Identify which cell holds the provided text, then report its (X, Y) central coordinate. 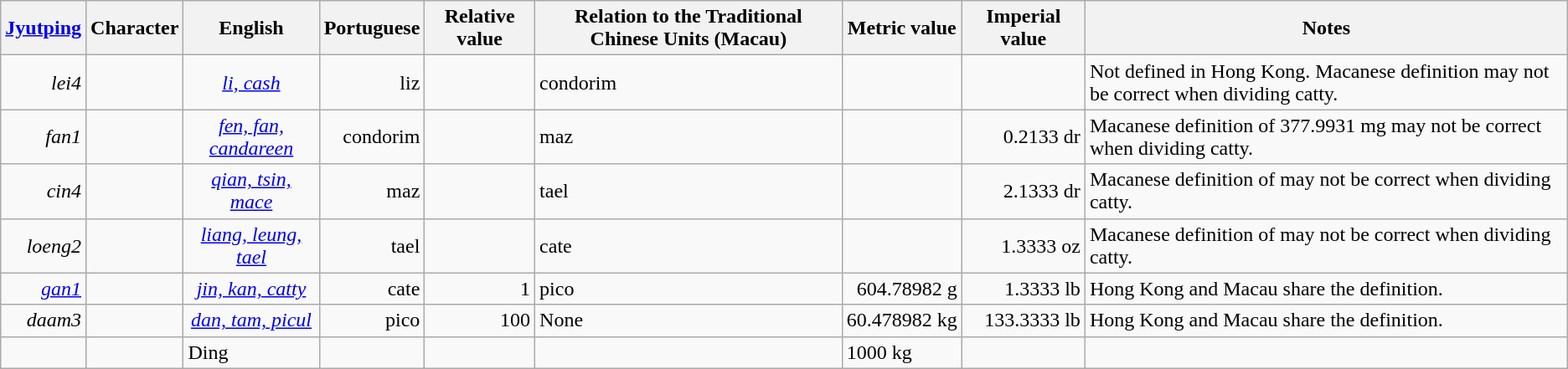
jin, kan, catty (251, 289)
Character (135, 28)
133.3333 lb (1024, 320)
2.1333 dr (1024, 191)
Ding (251, 352)
li, cash (251, 82)
liang, leung, tael (251, 246)
gan1 (44, 289)
Portuguese (372, 28)
Not defined in Hong Kong. Macanese definition may not be correct when dividing catty. (1326, 82)
liz (372, 82)
fen, fan, candareen (251, 137)
604.78982 g (901, 289)
Jyutping (44, 28)
Notes (1326, 28)
1.3333 oz (1024, 246)
Relative value (480, 28)
Relation to the Traditional Chinese Units (Macau) (689, 28)
60.478982 kg (901, 320)
cin4 (44, 191)
None (689, 320)
fan1 (44, 137)
Imperial value (1024, 28)
1000 kg (901, 352)
daam3 (44, 320)
100 (480, 320)
Macanese definition of 377.9931 mg may not be correct when dividing catty. (1326, 137)
1 (480, 289)
dan, tam, picul (251, 320)
English (251, 28)
0.2133 dr (1024, 137)
loeng2 (44, 246)
1.3333 lb (1024, 289)
Metric value (901, 28)
lei4 (44, 82)
qian, tsin, mace (251, 191)
